Capture the cell that displays the provided text and extract its (X, Y) central coordinate. 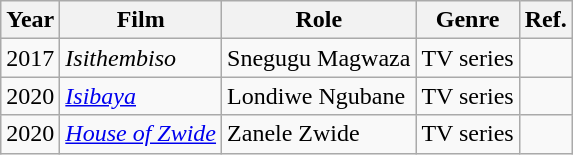
Film (141, 20)
Londiwe Ngubane (319, 96)
Ref. (546, 20)
Year (30, 20)
Role (319, 20)
2017 (30, 58)
Zanele Zwide (319, 134)
Isithembiso (141, 58)
Isibaya (141, 96)
Genre (468, 20)
Snegugu Magwaza (319, 58)
House of Zwide (141, 134)
